Provide the (x, y) coordinate of the cell's center where the given text is located.  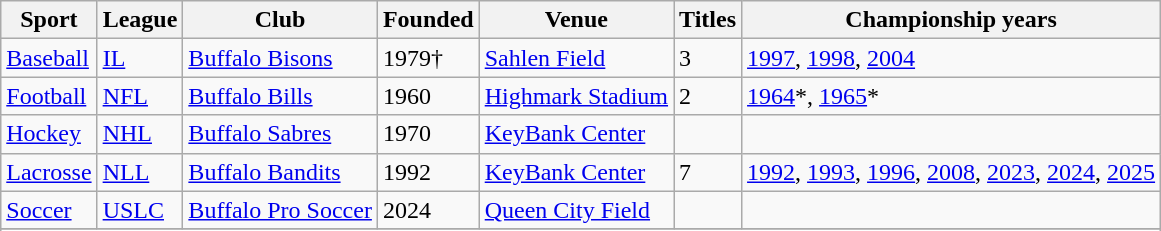
1970 (428, 134)
Championship years (952, 20)
Hockey (49, 134)
1997, 1998, 2004 (952, 58)
1979† (428, 58)
NFL (140, 96)
7 (708, 172)
Lacrosse (49, 172)
Queen City Field (576, 210)
Buffalo Bisons (280, 58)
Club (280, 20)
3 (708, 58)
1992 (428, 172)
1960 (428, 96)
2024 (428, 210)
League (140, 20)
Founded (428, 20)
Titles (708, 20)
USLC (140, 210)
Buffalo Sabres (280, 134)
1992, 1993, 1996, 2008, 2023, 2024, 2025 (952, 172)
Buffalo Bills (280, 96)
NLL (140, 172)
Soccer (49, 210)
Sahlen Field (576, 58)
IL (140, 58)
NHL (140, 134)
1964*, 1965* (952, 96)
Sport (49, 20)
Baseball (49, 58)
Highmark Stadium (576, 96)
Venue (576, 20)
Buffalo Bandits (280, 172)
Buffalo Pro Soccer (280, 210)
2 (708, 96)
Football (49, 96)
